Determine the [x, y] coordinate at the center of the cell enclosing the given text.  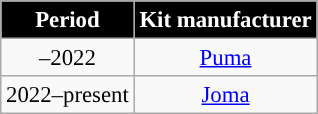
–2022 [68, 58]
Kit manufacturer [226, 20]
2022–present [68, 95]
Period [68, 20]
Joma [226, 95]
Puma [226, 58]
